Scan for the cell matching the given text and deliver its (X, Y) coordinate at center. 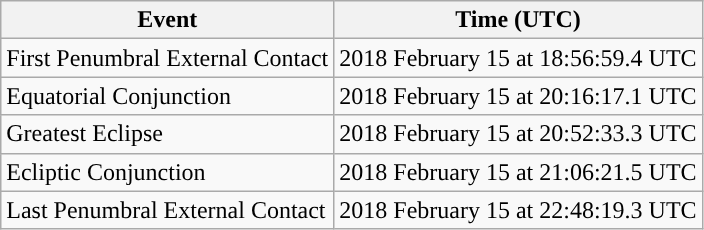
Last Penumbral External Contact (168, 210)
First Penumbral External Contact (168, 58)
2018 February 15 at 18:56:59.4 UTC (518, 58)
Equatorial Conjunction (168, 96)
Time (UTC) (518, 20)
2018 February 15 at 20:16:17.1 UTC (518, 96)
Event (168, 20)
2018 February 15 at 21:06:21.5 UTC (518, 172)
2018 February 15 at 22:48:19.3 UTC (518, 210)
Ecliptic Conjunction (168, 172)
Greatest Eclipse (168, 134)
2018 February 15 at 20:52:33.3 UTC (518, 134)
